Return (x, y) of the center of cell containing provided text 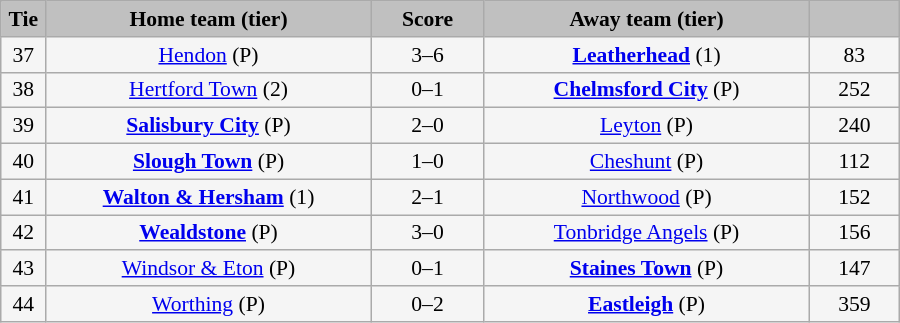
Away team (tier) (647, 19)
Walton & Hersham (1) (209, 197)
Hertford Town (2) (209, 90)
240 (854, 126)
3–6 (427, 55)
Hendon (P) (209, 55)
83 (854, 55)
0–2 (427, 304)
2–1 (427, 197)
Wealdstone (P) (209, 233)
156 (854, 233)
Leyton (P) (647, 126)
Cheshunt (P) (647, 162)
Northwood (P) (647, 197)
Tonbridge Angels (P) (647, 233)
41 (24, 197)
42 (24, 233)
40 (24, 162)
Leatherhead (1) (647, 55)
Chelmsford City (P) (647, 90)
2–0 (427, 126)
Eastleigh (P) (647, 304)
Slough Town (P) (209, 162)
Score (427, 19)
Windsor & Eton (P) (209, 269)
Home team (tier) (209, 19)
Worthing (P) (209, 304)
112 (854, 162)
Salisbury City (P) (209, 126)
44 (24, 304)
37 (24, 55)
Staines Town (P) (647, 269)
147 (854, 269)
152 (854, 197)
39 (24, 126)
43 (24, 269)
252 (854, 90)
359 (854, 304)
1–0 (427, 162)
Tie (24, 19)
38 (24, 90)
3–0 (427, 233)
